Find where the given text appears and provide that cell's center as (X, Y) coordinate. 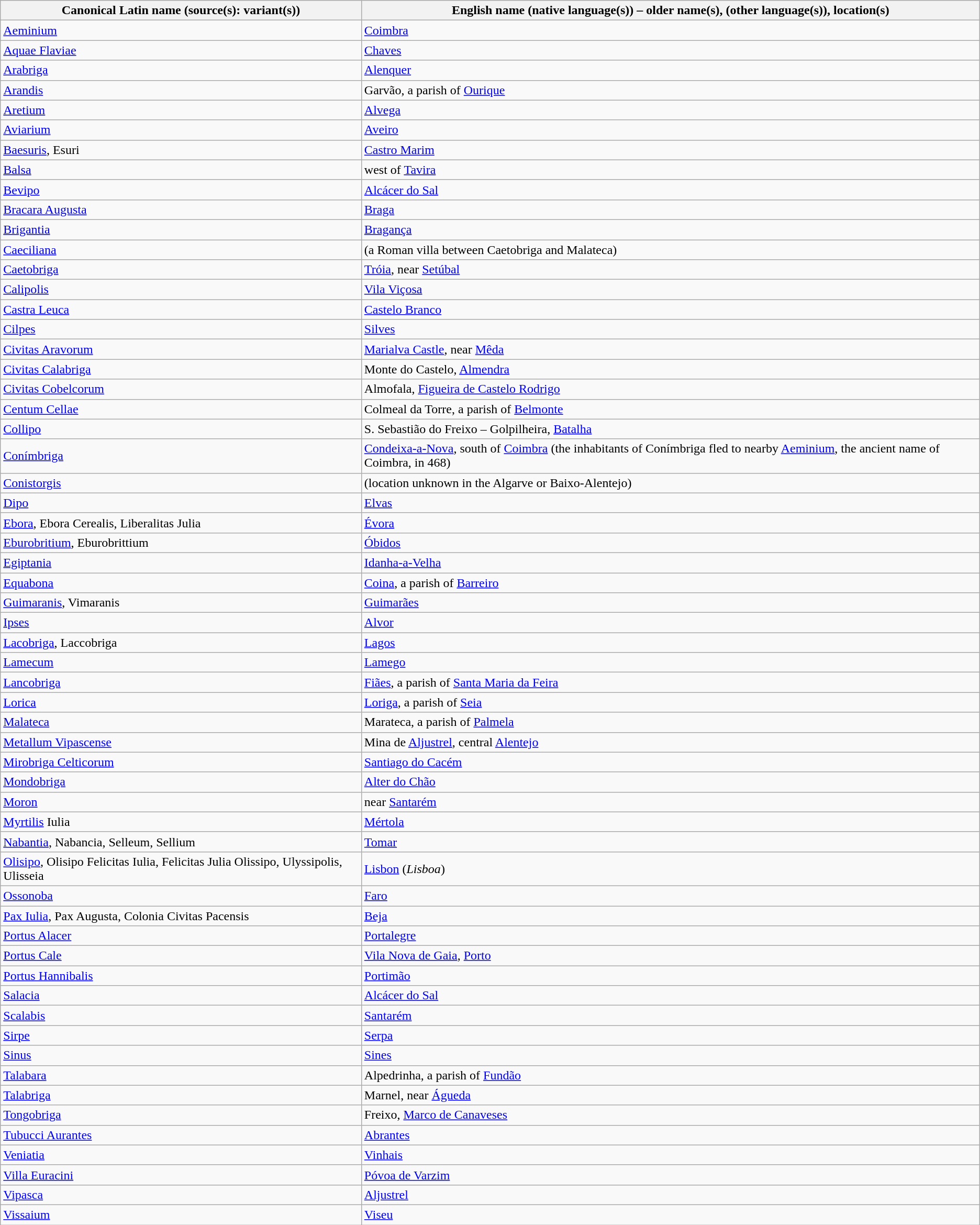
Marialva Castle, near Mêda (670, 349)
Aretium (181, 110)
Lagos (670, 643)
Lisbon (Lisboa) (670, 868)
Mértola (670, 822)
west of Tavira (670, 170)
Vipasca (181, 1195)
Cilpes (181, 329)
Ebora, Ebora Cerealis, Liberalitas Julia (181, 523)
Aquae Flaviae (181, 50)
Egiptania (181, 562)
Coina, a parish of Barreiro (670, 583)
Póvoa de Varzim (670, 1175)
Viseu (670, 1215)
Talabriga (181, 1095)
Óbidos (670, 543)
Talabara (181, 1075)
Alter do Chão (670, 782)
Villa Euracini (181, 1175)
Balsa (181, 170)
(location unknown in the Algarve or Baixo-Alentejo) (670, 483)
Portalegre (670, 936)
Freixo, Marco de Canaveses (670, 1115)
Nabantia, Nabancia, Selleum, Sellium (181, 842)
Mina de Aljustrel, central Alentejo (670, 742)
Silves (670, 329)
Vila Viçosa (670, 290)
Aeminium (181, 30)
Castro Marim (670, 150)
Eburobritium, Eburobrittium (181, 543)
Santiago do Cacém (670, 762)
Civitas Aravorum (181, 349)
Mirobriga Celticorum (181, 762)
Vissaium (181, 1215)
Sinus (181, 1055)
Bragança (670, 229)
Tomar (670, 842)
Conistorgis (181, 483)
Loriga, a parish of Seia (670, 702)
Lamego (670, 663)
Portus Cale (181, 956)
Civitas Calabriga (181, 369)
Portus Alacer (181, 936)
Chaves (670, 50)
Malateca (181, 722)
Vinhais (670, 1155)
Collipo (181, 429)
Braga (670, 209)
Elvas (670, 503)
S. Sebastião do Freixo – Golpilheira, Batalha (670, 429)
Abrantes (670, 1135)
Calipolis (181, 290)
Lacobriga, Laccobriga (181, 643)
Coimbra (670, 30)
Scalabis (181, 1016)
Évora (670, 523)
Portimão (670, 976)
Fiães, a parish of Santa Maria da Feira (670, 682)
Brigantia (181, 229)
Aljustrel (670, 1195)
Bevipo (181, 190)
Tongobriga (181, 1115)
Sirpe (181, 1035)
Lorica (181, 702)
Moron (181, 802)
Monte do Castelo, Almendra (670, 369)
Tubucci Aurantes (181, 1135)
Metallum Vipascense (181, 742)
Marnel, near Águeda (670, 1095)
Portus Hannibalis (181, 976)
Dipo (181, 503)
Castelo Branco (670, 310)
Garvão, a parish of Ourique (670, 90)
Guimaranis, Vimaranis (181, 603)
Centum Cellae (181, 409)
Condeixa-a-Nova, south of Coimbra (the inhabitants of Conímbriga fled to nearby Aeminium, the ancient name of Coimbra, in 468) (670, 456)
Colmeal da Torre, a parish of Belmonte (670, 409)
Canonical Latin name (source(s): variant(s)) (181, 10)
Beja (670, 916)
(a Roman villa between Caetobriga and Malateca) (670, 250)
Ossonoba (181, 896)
Idanha-a-Velha (670, 562)
Arandis (181, 90)
Aveiro (670, 130)
Salacia (181, 996)
Bracara Augusta (181, 209)
Faro (670, 896)
Santarém (670, 1016)
Serpa (670, 1035)
Alenquer (670, 70)
Mondobriga (181, 782)
Veniatia (181, 1155)
Guimarães (670, 603)
Almofala, Figueira de Castelo Rodrigo (670, 389)
Tróia, near Setúbal (670, 270)
Alpedrinha, a parish of Fundão (670, 1075)
Lancobriga (181, 682)
Aviarium (181, 130)
Olisipo, Olisipo Felicitas Iulia, Felicitas Julia Olissipo, Ulyssipolis, Ulisseia (181, 868)
Castra Leuca (181, 310)
Ipses (181, 623)
Conímbriga (181, 456)
Caeciliana (181, 250)
Lamecum (181, 663)
Myrtilis Iulia (181, 822)
Pax Iulia, Pax Augusta, Colonia Civitas Pacensis (181, 916)
near Santarém (670, 802)
Marateca, a parish of Palmela (670, 722)
Equabona (181, 583)
English name (native language(s)) – older name(s), (other language(s)), location(s) (670, 10)
Caetobriga (181, 270)
Civitas Cobelcorum (181, 389)
Baesuris, Esuri (181, 150)
Alvor (670, 623)
Vila Nova de Gaia, Porto (670, 956)
Sines (670, 1055)
Alvega (670, 110)
Arabriga (181, 70)
